Determine the (X, Y) coordinate at the center of the cell enclosing the given text.  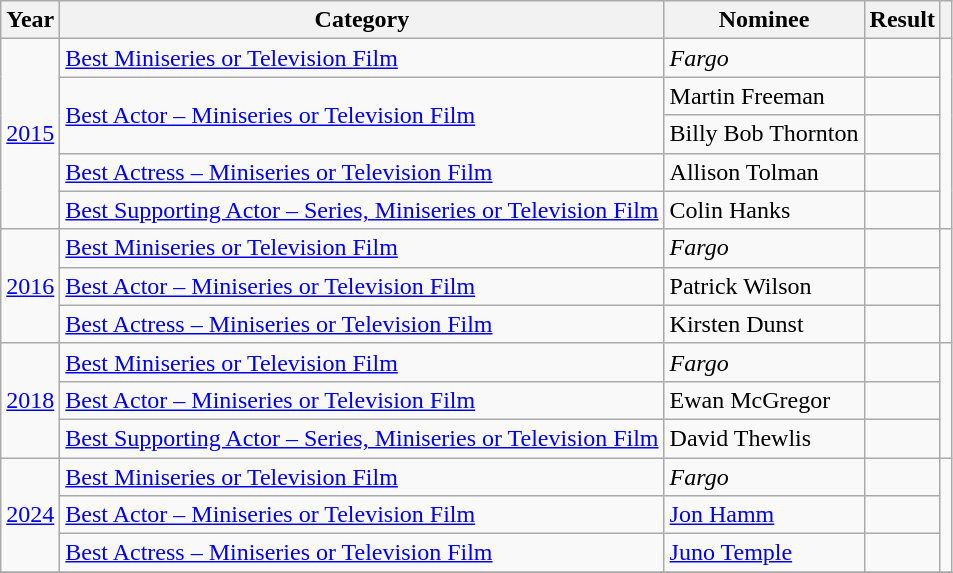
Nominee (764, 20)
Ewan McGregor (764, 400)
2018 (30, 400)
2015 (30, 134)
Colin Hanks (764, 210)
Result (902, 20)
David Thewlis (764, 438)
Year (30, 20)
Juno Temple (764, 553)
2016 (30, 286)
Patrick Wilson (764, 286)
2024 (30, 515)
Billy Bob Thornton (764, 134)
Jon Hamm (764, 515)
Kirsten Dunst (764, 324)
Martin Freeman (764, 96)
Allison Tolman (764, 172)
Category (362, 20)
